Extract the (X, Y) coordinate from the center of the cell holding the provided text.  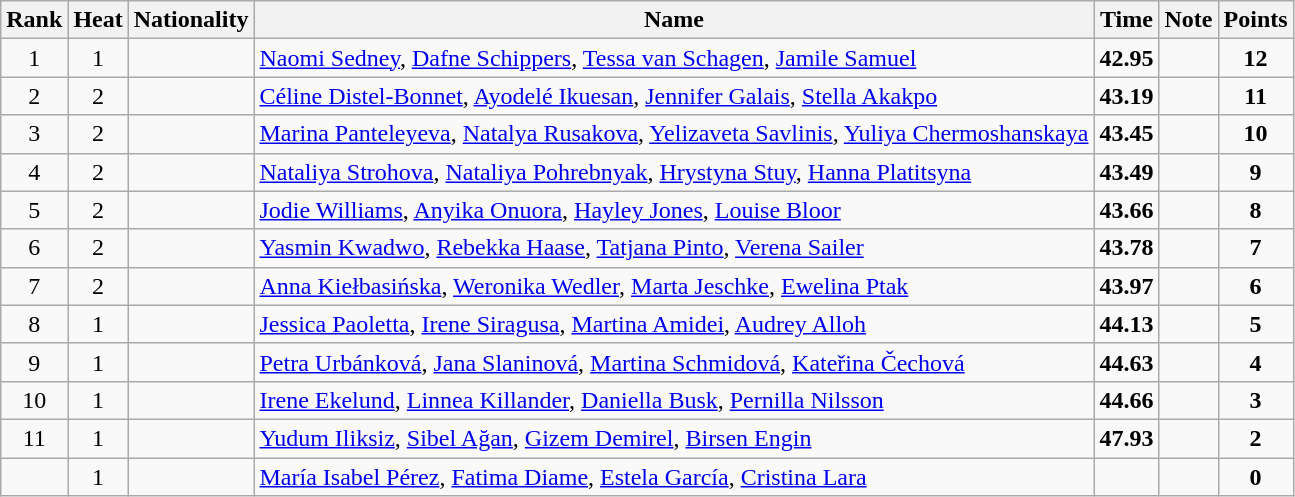
Petra Urbánková, Jana Slaninová, Martina Schmidová, Kateřina Čechová (674, 362)
Irene Ekelund, Linnea Killander, Daniella Busk, Pernilla Nilsson (674, 400)
43.78 (1126, 248)
44.63 (1126, 362)
43.66 (1126, 210)
Heat (98, 20)
Céline Distel-Bonnet, Ayodelé Ikuesan, Jennifer Galais, Stella Akakpo (674, 96)
Time (1126, 20)
47.93 (1126, 438)
Nataliya Strohova, Nataliya Pohrebnyak, Hrystyna Stuy, Hanna Platitsyna (674, 172)
Naomi Sedney, Dafne Schippers, Tessa van Schagen, Jamile Samuel (674, 58)
43.97 (1126, 286)
0 (1256, 477)
Yasmin Kwadwo, Rebekka Haase, Tatjana Pinto, Verena Sailer (674, 248)
Yudum Iliksiz, Sibel Ağan, Gizem Demirel, Birsen Engin (674, 438)
44.13 (1126, 324)
María Isabel Pérez, Fatima Diame, Estela García, Cristina Lara (674, 477)
Jodie Williams, Anyika Onuora, Hayley Jones, Louise Bloor (674, 210)
43.45 (1126, 134)
Points (1256, 20)
Name (674, 20)
Nationality (191, 20)
44.66 (1126, 400)
12 (1256, 58)
Jessica Paoletta, Irene Siragusa, Martina Amidei, Audrey Alloh (674, 324)
Note (1188, 20)
Rank (34, 20)
Anna Kiełbasińska, Weronika Wedler, Marta Jeschke, Ewelina Ptak (674, 286)
43.19 (1126, 96)
43.49 (1126, 172)
Marina Panteleyeva, Natalya Rusakova, Yelizaveta Savlinis, Yuliya Chermoshanskaya (674, 134)
42.95 (1126, 58)
